Identify which cell holds the provided text, then report its (x, y) central coordinate. 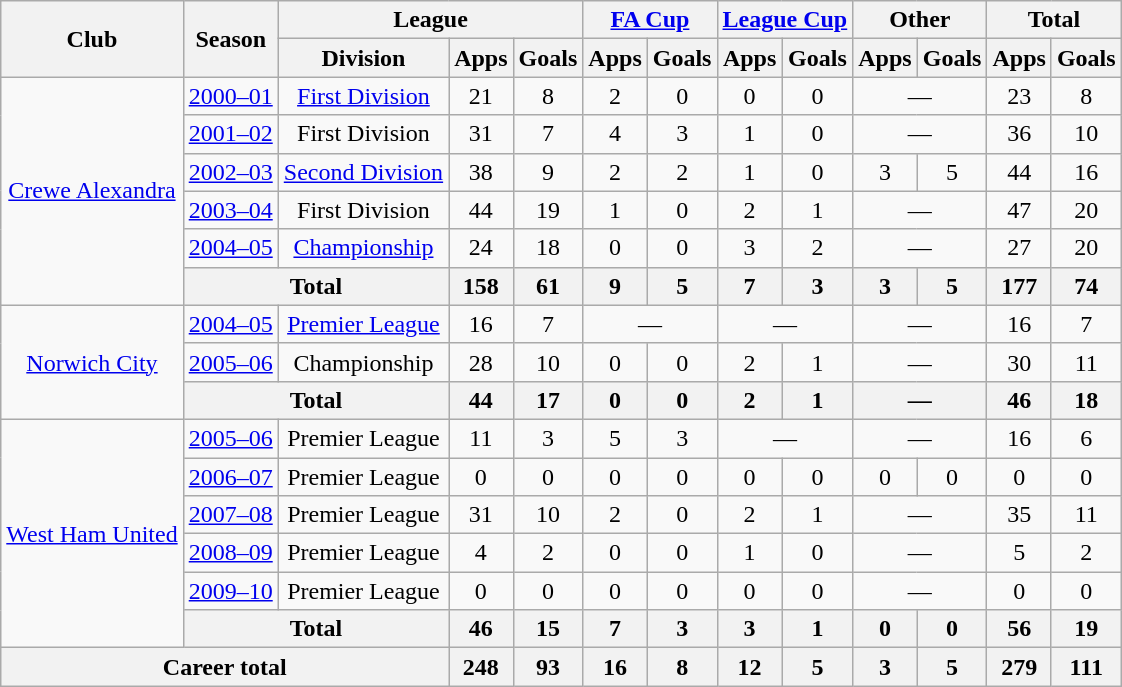
27 (1019, 248)
Norwich City (92, 362)
61 (548, 286)
Season (230, 39)
2000–01 (230, 96)
24 (481, 248)
Second Division (363, 172)
Division (363, 58)
93 (548, 667)
2009–10 (230, 591)
2003–04 (230, 210)
League (430, 20)
177 (1019, 286)
2001–02 (230, 134)
FA Cup (650, 20)
12 (750, 667)
111 (1086, 667)
248 (481, 667)
Crewe Alexandra (92, 191)
21 (481, 96)
28 (481, 362)
West Ham United (92, 533)
Other (920, 20)
30 (1019, 362)
2007–08 (230, 515)
Club (92, 39)
38 (481, 172)
279 (1019, 667)
League Cup (785, 20)
2008–09 (230, 553)
2002–03 (230, 172)
23 (1019, 96)
17 (548, 400)
35 (1019, 515)
36 (1019, 134)
6 (1086, 438)
2006–07 (230, 477)
47 (1019, 210)
15 (548, 629)
74 (1086, 286)
158 (481, 286)
56 (1019, 629)
Career total (225, 667)
